Capture the cell that displays the provided text and extract its (X, Y) central coordinate. 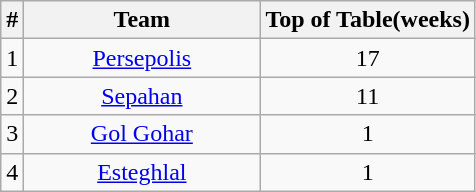
11 (368, 96)
3 (12, 134)
Sepahan (142, 96)
Persepolis (142, 58)
Top of Table(weeks) (368, 20)
# (12, 20)
17 (368, 58)
2 (12, 96)
4 (12, 172)
Team (142, 20)
Gol Gohar (142, 134)
Esteghlal (142, 172)
